Determine the [X, Y] coordinate at the center of the cell enclosing the given text.  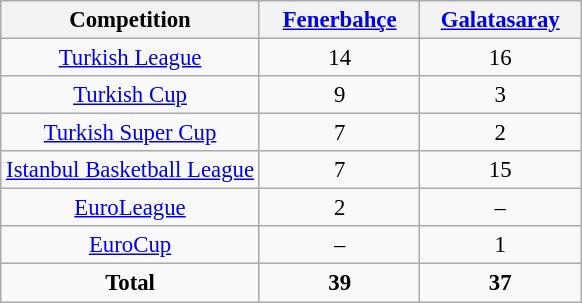
Turkish Cup [130, 95]
1 [500, 245]
Turkish League [130, 58]
15 [500, 170]
Galatasaray [500, 20]
EuroLeague [130, 208]
3 [500, 95]
39 [340, 283]
Istanbul Basketball League [130, 170]
37 [500, 283]
9 [340, 95]
Fenerbahçe [340, 20]
Competition [130, 20]
Total [130, 283]
Turkish Super Cup [130, 133]
16 [500, 58]
EuroCup [130, 245]
14 [340, 58]
